Capture the cell that displays the provided text and extract its [X, Y] central coordinate. 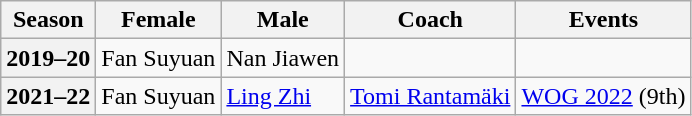
Season [48, 20]
Male [283, 20]
Coach [430, 20]
2021–22 [48, 96]
Events [604, 20]
WOG 2022 (9th) [604, 96]
Tomi Rantamäki [430, 96]
2019–20 [48, 58]
Female [158, 20]
Nan Jiawen [283, 58]
Ling Zhi [283, 96]
